Return the (X, Y) coordinate for the center point of the cell that contains the specified text.  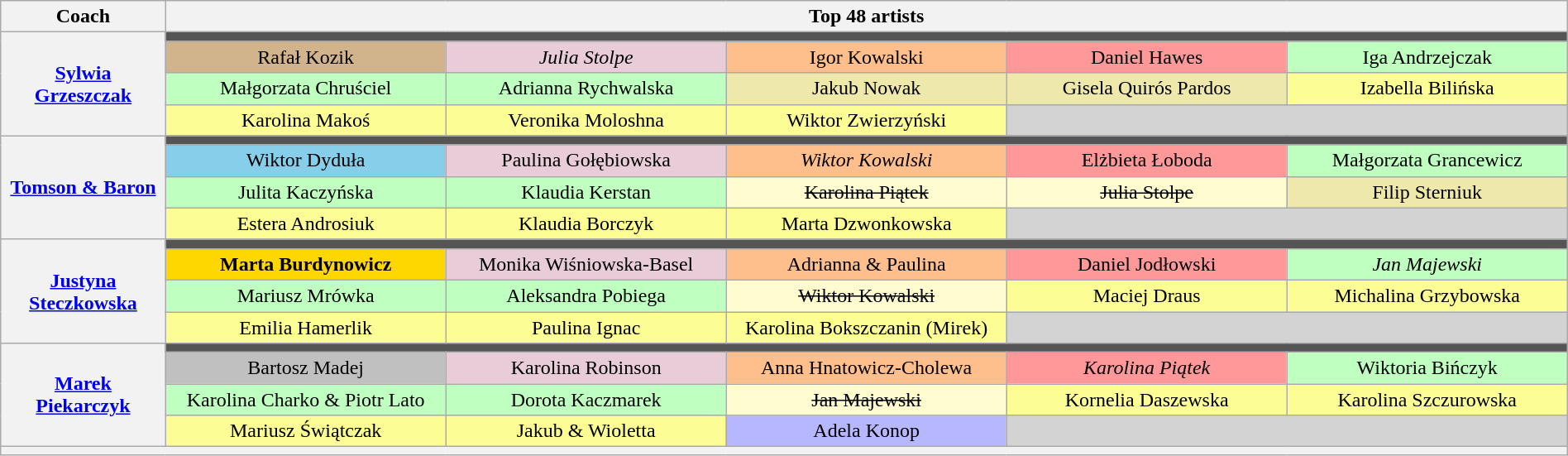
Małgorzata Grancewicz (1427, 161)
Bartosz Madej (306, 368)
Igor Kowalski (867, 57)
Emilia Hamerlik (306, 327)
Michalina Grzybowska (1427, 295)
Adrianna Rychwalska (586, 89)
Aleksandra Pobiega (586, 295)
Anna Hnatowicz-Cholewa (867, 368)
Iga Andrzejczak (1427, 57)
Justyna Steczkowska (83, 291)
Mariusz Świątczak (306, 431)
Izabella Bilińska (1427, 89)
Małgorzata Chruściel (306, 89)
Jakub Nowak (867, 89)
Daniel Hawes (1146, 57)
Karolina Szczurowska (1427, 400)
Karolina Charko & Piotr Lato (306, 400)
Julita Kaczyńska (306, 192)
Paulina Ignac (586, 327)
Klaudia Kerstan (586, 192)
Klaudia Borczyk (586, 223)
Veronika Moloshna (586, 120)
Estera Androsiuk (306, 223)
Marek Piekarczyk (83, 396)
Wiktor Zwierzyński (867, 120)
Elżbieta Łoboda (1146, 161)
Wiktoria Bińczyk (1427, 368)
Mariusz Mrówka (306, 295)
Jakub & Wioletta (586, 431)
Filip Sterniuk (1427, 192)
Karolina Robinson (586, 368)
Sylwia Grzeszczak (83, 84)
Dorota Kaczmarek (586, 400)
Kornelia Daszewska (1146, 400)
Top 48 artists (867, 17)
Adrianna & Paulina (867, 264)
Coach (83, 17)
Daniel Jodłowski (1146, 264)
Monika Wiśniowska-Basel (586, 264)
Marta Burdynowicz (306, 264)
Wiktor Dyduła (306, 161)
Karolina Makoś (306, 120)
Paulina Gołębiowska (586, 161)
Adela Konop (867, 431)
Maciej Draus (1146, 295)
Gisela Quirós Pardos (1146, 89)
Rafał Kozik (306, 57)
Karolina Bokszczanin (Mirek) (867, 327)
Tomson & Baron (83, 187)
Marta Dzwonkowska (867, 223)
